Detect which cell encompasses the target text, then output its (X, Y) center coordinate. 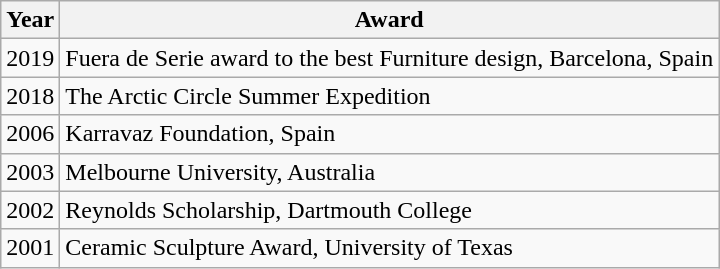
2018 (30, 96)
2019 (30, 58)
Year (30, 20)
The Arctic Circle Summer Expedition (390, 96)
Fuera de Serie award to the best Furniture design, Barcelona, Spain (390, 58)
2002 (30, 210)
2003 (30, 172)
Melbourne University, Australia (390, 172)
Award (390, 20)
Ceramic Sculpture Award, University of Texas (390, 248)
2001 (30, 248)
Karravaz Foundation, Spain (390, 134)
Reynolds Scholarship, Dartmouth College (390, 210)
2006 (30, 134)
